Pinpoint the cell where the given text exists, returning its [x, y] midpoint coordinate. 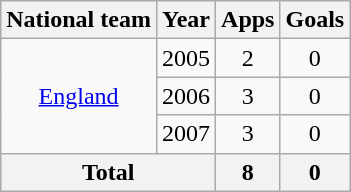
2007 [186, 134]
Goals [315, 20]
Apps [248, 20]
2006 [186, 96]
Year [186, 20]
National team [79, 20]
2 [248, 58]
England [79, 96]
2005 [186, 58]
8 [248, 172]
Total [108, 172]
